Return (X, Y) of the center of cell containing provided text 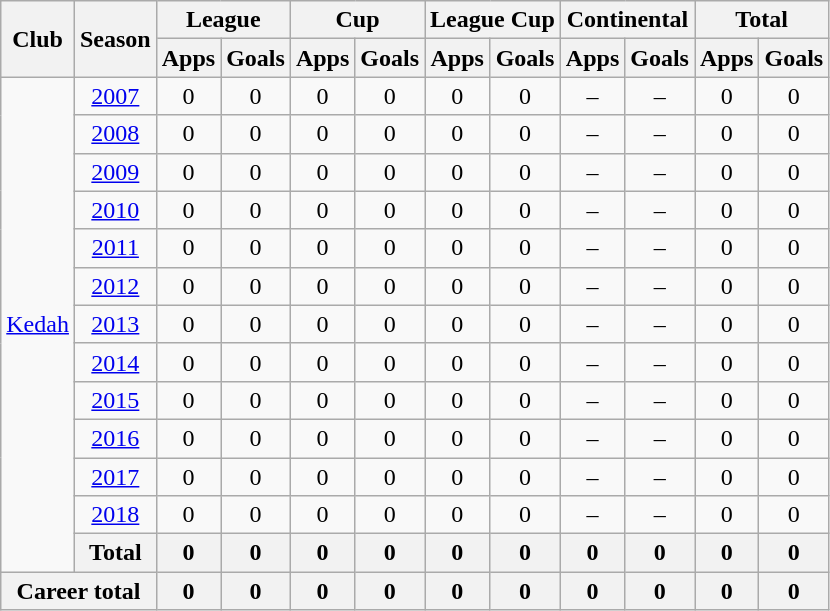
2012 (115, 286)
Club (38, 39)
Cup (357, 20)
Season (115, 39)
Continental (627, 20)
2014 (115, 362)
League (223, 20)
2009 (115, 172)
2013 (115, 324)
League Cup (493, 20)
2011 (115, 248)
2007 (115, 96)
Kedah (38, 324)
2010 (115, 210)
2016 (115, 438)
2008 (115, 134)
2017 (115, 477)
2015 (115, 400)
2018 (115, 515)
Career total (78, 591)
